Determine the (X, Y) coordinate at the center of the cell enclosing the given text.  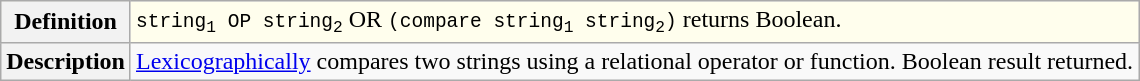
Definition (66, 22)
Lexicographically compares two strings using a relational operator or function. Boolean result returned. (634, 62)
string1 OP string2 OR (compare string1 string2) returns Boolean. (634, 22)
Description (66, 62)
